Locate the cell with the specified text and output its [x, y] center coordinate. 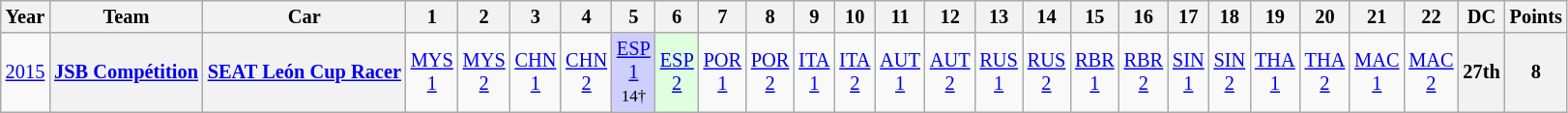
3 [536, 16]
AUT1 [900, 72]
CHN1 [536, 72]
17 [1189, 16]
22 [1431, 16]
10 [855, 16]
ITA2 [855, 72]
2015 [25, 72]
11 [900, 16]
12 [950, 16]
RUS1 [998, 72]
27th [1482, 72]
MYS2 [484, 72]
5 [634, 16]
ESP114† [634, 72]
SIN1 [1189, 72]
AUT2 [950, 72]
9 [814, 16]
21 [1377, 16]
13 [998, 16]
7 [723, 16]
RBR1 [1094, 72]
ITA1 [814, 72]
15 [1094, 16]
1 [432, 16]
CHN2 [586, 72]
4 [586, 16]
MAC2 [1431, 72]
THA2 [1325, 72]
18 [1230, 16]
SIN2 [1230, 72]
MAC1 [1377, 72]
Points [1536, 16]
DC [1482, 16]
Team [126, 16]
6 [677, 16]
ESP2 [677, 72]
RUS2 [1046, 72]
THA1 [1275, 72]
Year [25, 16]
RBR2 [1144, 72]
20 [1325, 16]
16 [1144, 16]
MYS1 [432, 72]
SEAT León Cup Racer [305, 72]
Car [305, 16]
JSB Compétition [126, 72]
POR2 [769, 72]
2 [484, 16]
POR1 [723, 72]
14 [1046, 16]
19 [1275, 16]
